For the text-containing cell, return its midpoint in [X, Y] coordinate format. 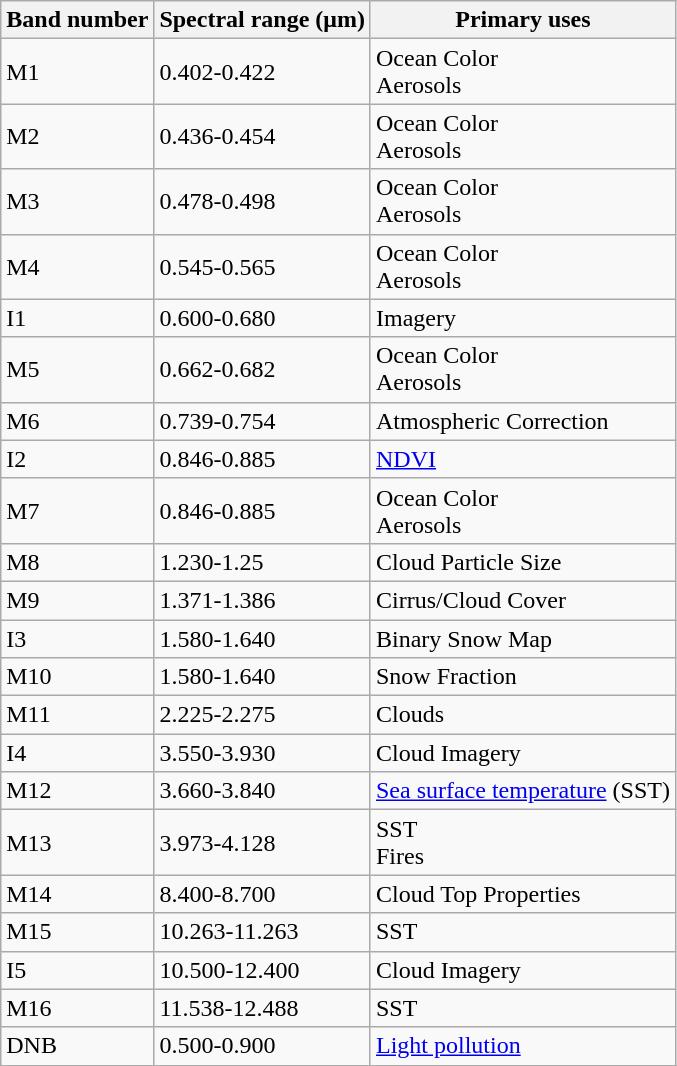
1.230-1.25 [262, 562]
Imagery [522, 318]
M1 [78, 72]
3.973-4.128 [262, 842]
10.263-11.263 [262, 932]
3.550-3.930 [262, 753]
M14 [78, 894]
Band number [78, 20]
M13 [78, 842]
I2 [78, 459]
M16 [78, 1008]
8.400-8.700 [262, 894]
NDVI [522, 459]
0.402-0.422 [262, 72]
0.436-0.454 [262, 136]
Cloud Top Properties [522, 894]
M12 [78, 791]
Light pollution [522, 1046]
1.371-1.386 [262, 600]
SSTFires [522, 842]
Cloud Particle Size [522, 562]
0.662-0.682 [262, 370]
11.538-12.488 [262, 1008]
Atmospheric Correction [522, 421]
DNB [78, 1046]
Spectral range (μm) [262, 20]
I1 [78, 318]
0.478-0.498 [262, 202]
Cirrus/Cloud Cover [522, 600]
I5 [78, 970]
Clouds [522, 715]
M8 [78, 562]
0.500-0.900 [262, 1046]
M9 [78, 600]
10.500-12.400 [262, 970]
M3 [78, 202]
Binary Snow Map [522, 639]
M7 [78, 510]
M15 [78, 932]
0.739-0.754 [262, 421]
M4 [78, 266]
M11 [78, 715]
M10 [78, 677]
Primary uses [522, 20]
Snow Fraction [522, 677]
M5 [78, 370]
3.660-3.840 [262, 791]
M2 [78, 136]
Sea surface temperature (SST) [522, 791]
2.225-2.275 [262, 715]
I4 [78, 753]
0.545-0.565 [262, 266]
0.600-0.680 [262, 318]
M6 [78, 421]
I3 [78, 639]
